Find where the given text appears and provide that cell's center as [x, y] coordinate. 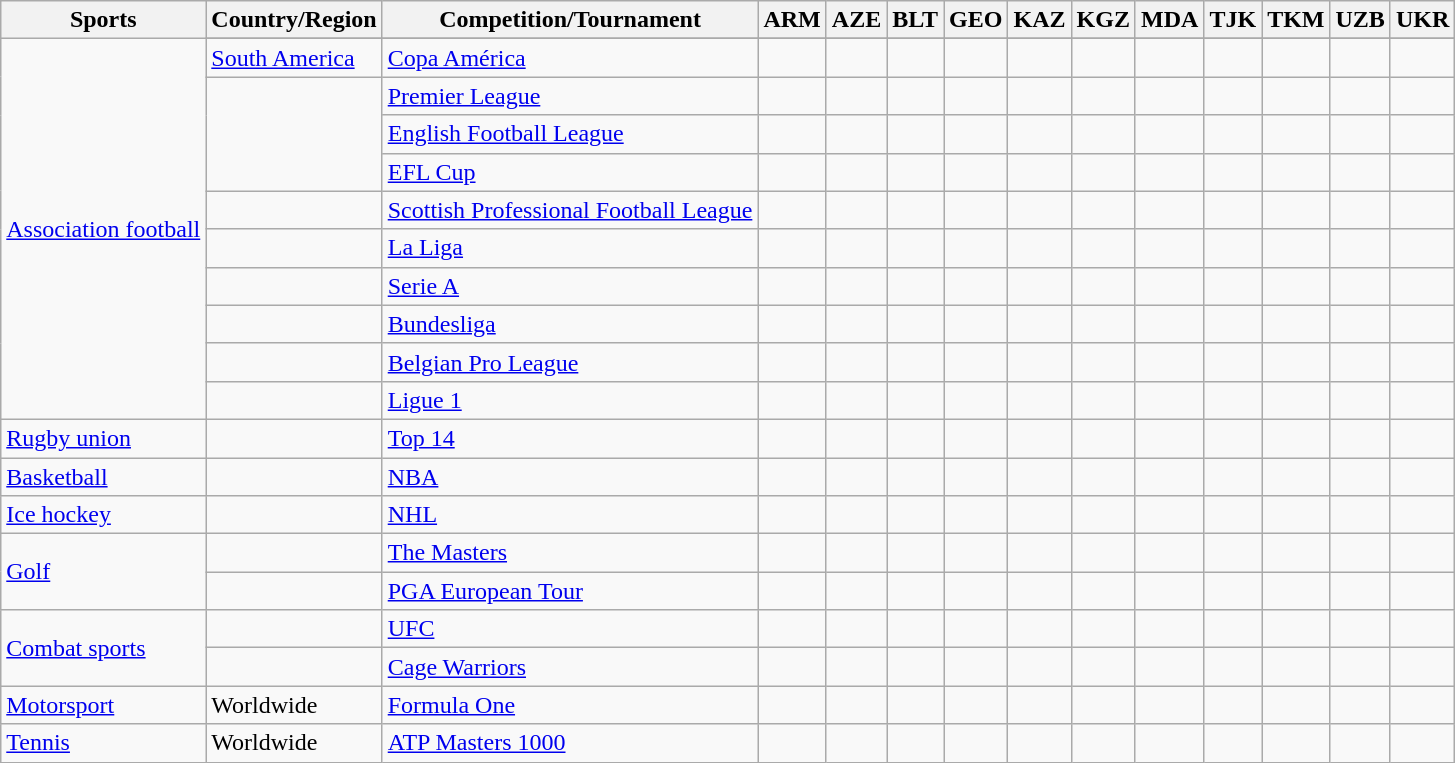
Ice hockey [104, 515]
Rugby union [104, 438]
Top 14 [570, 438]
KAZ [1040, 20]
Combat sports [104, 648]
Motorsport [104, 705]
Scottish Professional Football League [570, 210]
KGZ [1103, 20]
ARM [792, 20]
TKM [1296, 20]
Competition/Tournament [570, 20]
UZB [1360, 20]
Bundesliga [570, 324]
BLT [916, 20]
NBA [570, 477]
UKR [1422, 20]
EFL Cup [570, 172]
Belgian Pro League [570, 362]
Copa América [570, 58]
ATP Masters 1000 [570, 743]
MDA [1169, 20]
TJK [1233, 20]
GEO [976, 20]
Association football [104, 230]
The Masters [570, 553]
AZE [856, 20]
PGA European Tour [570, 591]
Basketball [104, 477]
Sports [104, 20]
Formula One [570, 705]
Ligue 1 [570, 400]
Country/Region [294, 20]
Cage Warriors [570, 667]
UFC [570, 629]
South America [294, 58]
Premier League [570, 96]
Tennis [104, 743]
NHL [570, 515]
Golf [104, 572]
Serie A [570, 286]
English Football League [570, 134]
La Liga [570, 248]
